Find where the given text appears and provide that cell's center as (X, Y) coordinate. 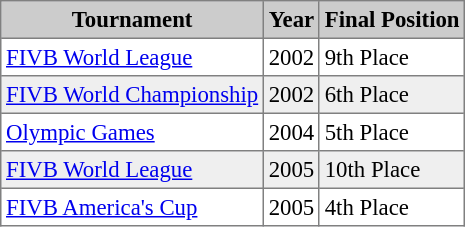
4th Place (392, 207)
FIVB America's Cup (132, 207)
Tournament (132, 20)
10th Place (392, 170)
FIVB World Championship (132, 95)
2004 (291, 132)
9th Place (392, 57)
Olympic Games (132, 132)
Year (291, 20)
5th Place (392, 132)
6th Place (392, 95)
Final Position (392, 20)
